From the cell containing the given text, extract its center point as (x, y) coordinate. 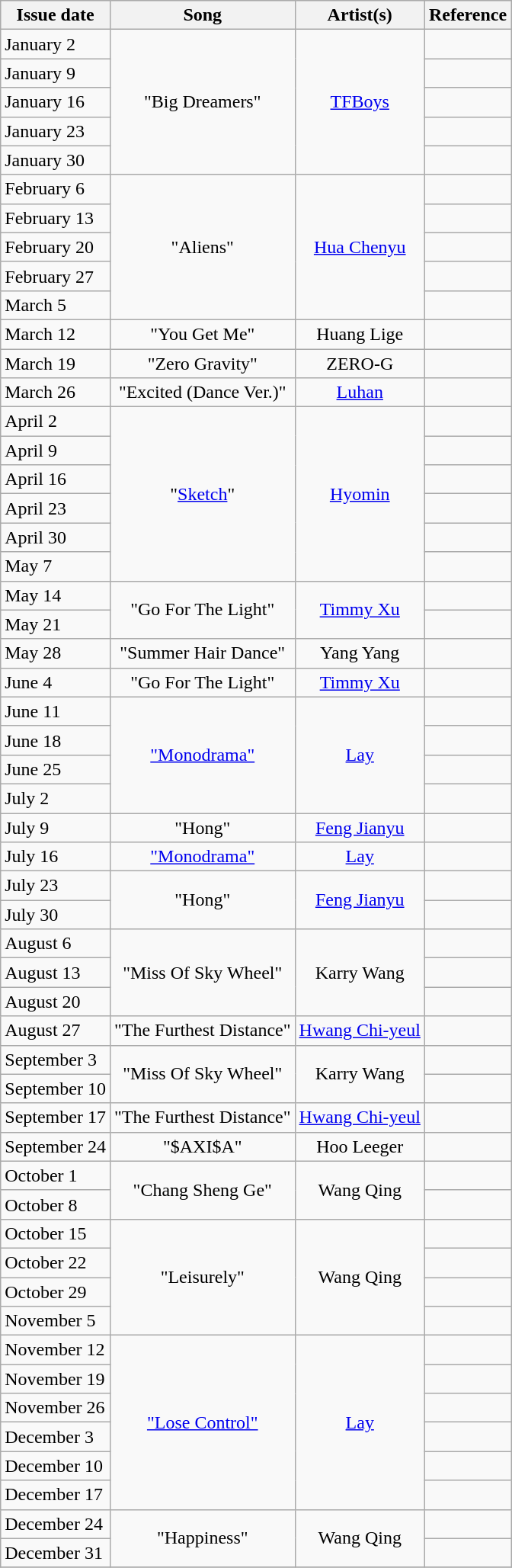
March 5 (56, 305)
January 23 (56, 131)
October 8 (56, 1204)
September 10 (56, 1089)
February 27 (56, 276)
June 4 (56, 682)
July 9 (56, 827)
"Zero Gravity" (203, 364)
TFBoys (360, 102)
April 2 (56, 422)
May 14 (56, 595)
"Happiness" (203, 1538)
January 16 (56, 102)
"$AXI$A" (203, 1146)
Issue date (56, 15)
August 13 (56, 973)
June 25 (56, 769)
October 15 (56, 1233)
Huang Lige (360, 334)
Yang Yang (360, 653)
Song (203, 15)
November 12 (56, 1350)
July 23 (56, 886)
April 9 (56, 451)
"Chang Sheng Ge" (203, 1190)
Reference (468, 15)
"Lose Control" (203, 1422)
December 17 (56, 1495)
"You Get Me" (203, 334)
February 13 (56, 218)
April 16 (56, 479)
October 22 (56, 1262)
May 21 (56, 624)
September 3 (56, 1060)
June 11 (56, 711)
Hyomin (360, 494)
"Big Dreamers" (203, 102)
October 1 (56, 1175)
Hoo Leeger (360, 1146)
November 5 (56, 1321)
"Aliens" (203, 247)
September 24 (56, 1146)
February 20 (56, 247)
December 24 (56, 1524)
November 26 (56, 1408)
September 17 (56, 1117)
January 9 (56, 73)
July 30 (56, 915)
April 23 (56, 508)
Hua Chenyu (360, 247)
May 7 (56, 566)
February 6 (56, 189)
March 26 (56, 393)
July 16 (56, 857)
November 19 (56, 1379)
"Leisurely" (203, 1277)
December 31 (56, 1553)
October 29 (56, 1292)
December 3 (56, 1437)
April 30 (56, 537)
Luhan (360, 393)
"Sketch" (203, 494)
January 2 (56, 44)
March 12 (56, 334)
Artist(s) (360, 15)
"Summer Hair Dance" (203, 653)
May 28 (56, 653)
ZERO-G (360, 364)
March 19 (56, 364)
June 18 (56, 740)
January 30 (56, 160)
August 27 (56, 1031)
July 2 (56, 798)
August 20 (56, 1002)
December 10 (56, 1466)
August 6 (56, 944)
"Excited (Dance Ver.)" (203, 393)
